Return [x, y] of the center of cell containing provided text 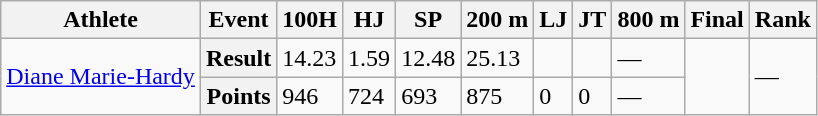
200 m [498, 20]
800 m [648, 20]
Athlete [101, 20]
875 [498, 96]
Diane Marie-Hardy [101, 77]
946 [310, 96]
Final [717, 20]
HJ [370, 20]
693 [428, 96]
14.23 [310, 58]
12.48 [428, 58]
Points [238, 96]
LJ [554, 20]
724 [370, 96]
1.59 [370, 58]
Rank [782, 20]
Event [238, 20]
100H [310, 20]
Result [238, 58]
SP [428, 20]
JT [592, 20]
25.13 [498, 58]
